Determine the (X, Y) coordinate at the center of the cell enclosing the given text.  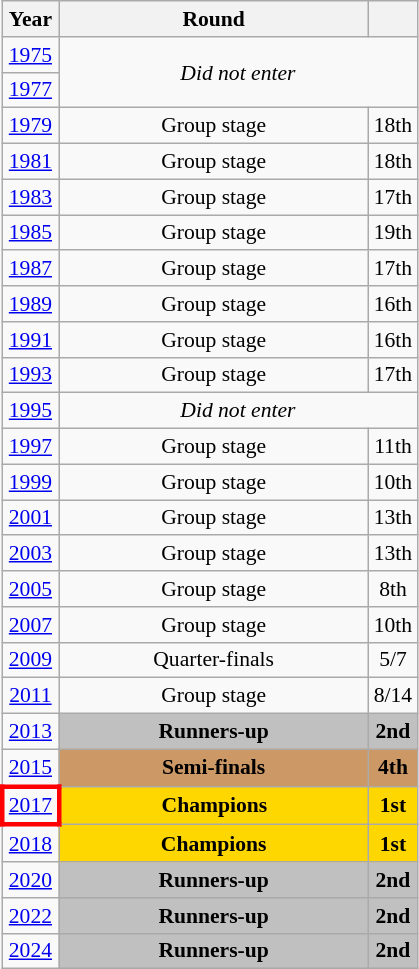
Quarter-finals (214, 660)
2024 (30, 951)
1997 (30, 447)
2009 (30, 660)
2015 (30, 768)
1977 (30, 90)
1993 (30, 375)
1979 (30, 126)
2018 (30, 844)
1985 (30, 233)
Round (214, 19)
2011 (30, 696)
2003 (30, 554)
2013 (30, 732)
2001 (30, 518)
Year (30, 19)
1989 (30, 304)
1987 (30, 269)
8/14 (394, 696)
1995 (30, 411)
Semi-finals (214, 768)
1999 (30, 482)
19th (394, 233)
2017 (30, 806)
2007 (30, 625)
1975 (30, 55)
2022 (30, 916)
5/7 (394, 660)
1983 (30, 197)
2020 (30, 880)
11th (394, 447)
2005 (30, 589)
4th (394, 768)
1981 (30, 162)
8th (394, 589)
1991 (30, 340)
